For the text-containing cell, return its midpoint in (x, y) coordinate format. 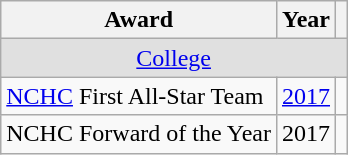
Year (306, 20)
Award (139, 20)
NCHC First All-Star Team (139, 96)
College (174, 58)
NCHC Forward of the Year (139, 134)
